Find where the given text appears and provide that cell's center as [x, y] coordinate. 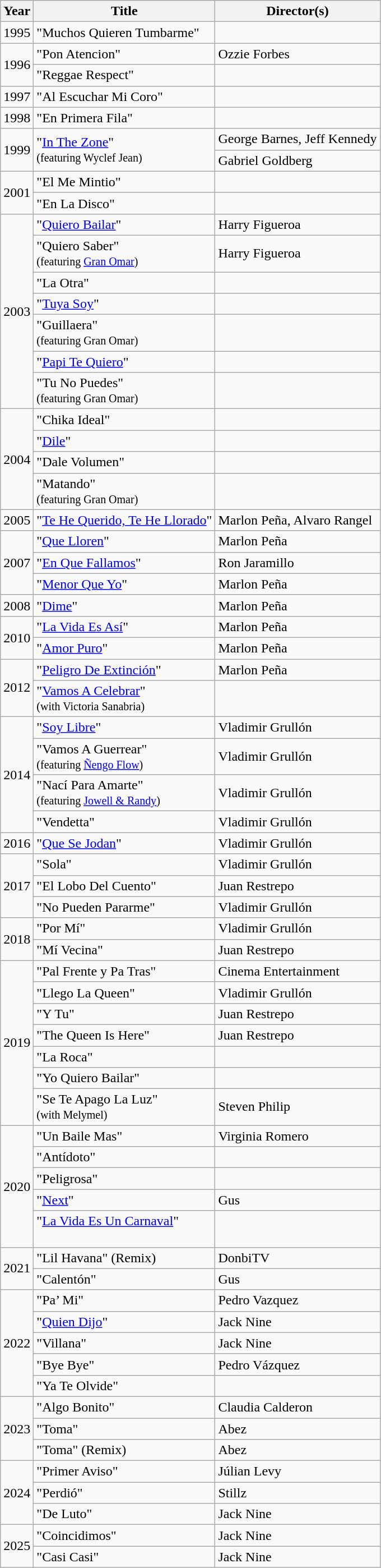
Virginia Romero [298, 1136]
2007 [17, 563]
"Tu No Puedes" (featuring Gran Omar) [124, 390]
"Vendetta" [124, 822]
"Sola" [124, 865]
Ron Jaramillo [298, 563]
2004 [17, 459]
"La Roca" [124, 1056]
"Toma" [124, 1429]
"Vamos A Guerrear" (featuring Ñengo Flow) [124, 756]
"Dale Volumen" [124, 462]
Stillz [298, 1493]
"Pal Frente y Pa Tras" [124, 971]
"Next" [124, 1200]
"In The Zone" (featuring Wyclef Jean) [124, 150]
"Soy Libre" [124, 728]
"Llego La Queen" [124, 992]
"No Pueden Pararme" [124, 907]
"Casi Casi" [124, 1557]
"Quien Dijo" [124, 1322]
"Tuya Soy" [124, 304]
2001 [17, 192]
"Quiero Bailar" [124, 224]
"Calentón" [124, 1279]
"Vamos A Celebrar" (with Victoria Sanabria) [124, 699]
"Matando" (featuring Gran Omar) [124, 491]
Director(s) [298, 11]
"El Me Mintio" [124, 182]
"Villana" [124, 1343]
"Lil Havana" (Remix) [124, 1258]
"Al Escuchar Mi Coro" [124, 96]
2019 [17, 1042]
2014 [17, 775]
"Papi Te Quiero" [124, 362]
1995 [17, 33]
"Peligrosa" [124, 1179]
"De Luto" [124, 1514]
"Te He Querido, Te He Llorado" [124, 520]
2021 [17, 1268]
"Algo Bonito" [124, 1407]
"Peligro De Extinción" [124, 669]
"Pa’ Mi" [124, 1300]
"Ya Te Olvide" [124, 1386]
1997 [17, 96]
"La Otra" [124, 282]
Júlian Levy [298, 1472]
"Mí Vecina" [124, 950]
Cinema Entertainment [298, 971]
2017 [17, 886]
"Dile" [124, 441]
2020 [17, 1186]
"Primer Aviso" [124, 1472]
Pedro Vázquez [298, 1364]
2016 [17, 843]
2008 [17, 605]
"Chika Ideal" [124, 420]
Claudia Calderon [298, 1407]
2025 [17, 1546]
"Amor Puro" [124, 648]
Gabriel Goldberg [298, 160]
2022 [17, 1343]
"Que Lloren" [124, 541]
2018 [17, 939]
"Bye Bye" [124, 1364]
Ozzie Forbes [298, 54]
"Coincidimos" [124, 1535]
"Y Tu" [124, 1014]
1996 [17, 65]
2024 [17, 1493]
2010 [17, 637]
"Reggae Respect" [124, 75]
Steven Philip [298, 1107]
2012 [17, 688]
"Toma" (Remix) [124, 1450]
"Nací Para Amarte" (featuring Jowell & Randy) [124, 793]
2005 [17, 520]
"Quiero Saber" (featuring Gran Omar) [124, 254]
"Antídoto" [124, 1157]
"La Vida Es Así" [124, 627]
2003 [17, 311]
"Se Te Apago La Luz" (with Melymel) [124, 1107]
"Por Mí" [124, 928]
2023 [17, 1428]
"Guillaera" (featuring Gran Omar) [124, 333]
"Yo Quiero Bailar" [124, 1078]
Year [17, 11]
"Muchos Quieren Tumbarme" [124, 33]
1999 [17, 150]
"Dime" [124, 605]
"El Lobo Del Cuento" [124, 886]
"Un Baile Mas" [124, 1136]
Title [124, 11]
"The Queen Is Here" [124, 1035]
"Que Se Jodan" [124, 843]
"Perdió" [124, 1493]
"La Vida Es Un Carnaval" [124, 1229]
"Menor Que Yo" [124, 584]
"En Que Fallamos" [124, 563]
DonbiTV [298, 1258]
"Pon Atencion" [124, 54]
Marlon Peña, Alvaro Rangel [298, 520]
"En La Disco" [124, 203]
"En Primera Fila" [124, 118]
1998 [17, 118]
Pedro Vazquez [298, 1300]
George Barnes, Jeff Kennedy [298, 139]
